Return (x, y) of the center of cell containing provided text 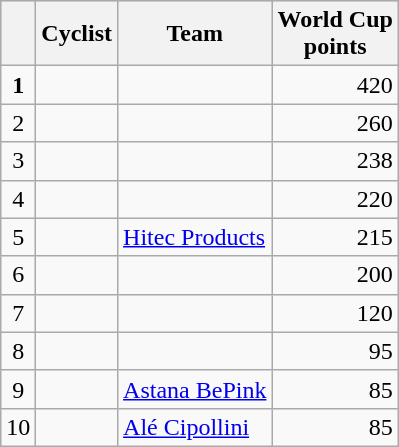
2 (18, 123)
260 (335, 123)
Cyclist (77, 34)
7 (18, 313)
420 (335, 85)
238 (335, 161)
95 (335, 351)
Astana BePink (195, 389)
World Cuppoints (335, 34)
4 (18, 199)
Alé Cipollini (195, 427)
9 (18, 389)
120 (335, 313)
6 (18, 275)
220 (335, 199)
8 (18, 351)
1 (18, 85)
200 (335, 275)
5 (18, 237)
Team (195, 34)
Hitec Products (195, 237)
215 (335, 237)
10 (18, 427)
3 (18, 161)
